For the text-containing cell, return its midpoint in [x, y] coordinate format. 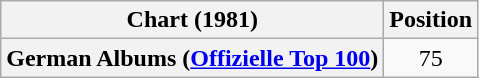
German Albums (Offizielle Top 100) [192, 58]
Chart (1981) [192, 20]
75 [431, 58]
Position [431, 20]
